Detect which cell encompasses the target text, then output its (X, Y) center coordinate. 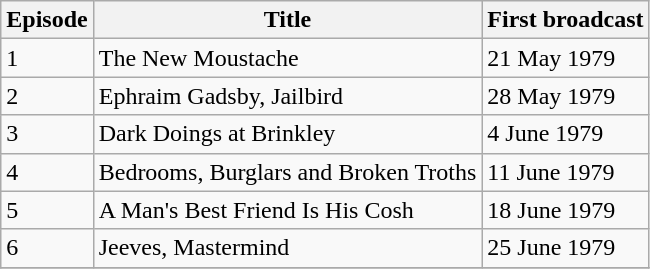
28 May 1979 (566, 96)
Dark Doings at Brinkley (288, 134)
Jeeves, Mastermind (288, 248)
18 June 1979 (566, 210)
1 (47, 58)
25 June 1979 (566, 248)
Bedrooms, Burglars and Broken Troths (288, 172)
The New Moustache (288, 58)
Episode (47, 20)
First broadcast (566, 20)
A Man's Best Friend Is His Cosh (288, 210)
21 May 1979 (566, 58)
3 (47, 134)
Title (288, 20)
Ephraim Gadsby, Jailbird (288, 96)
4 (47, 172)
2 (47, 96)
11 June 1979 (566, 172)
5 (47, 210)
4 June 1979 (566, 134)
6 (47, 248)
